Identify which cell holds the provided text, then report its [X, Y] central coordinate. 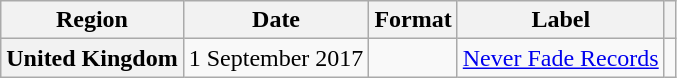
Never Fade Records [560, 58]
Format [413, 20]
Region [92, 20]
1 September 2017 [276, 58]
Label [560, 20]
Date [276, 20]
United Kingdom [92, 58]
